Locate the cell with the specified text and output its [X, Y] center coordinate. 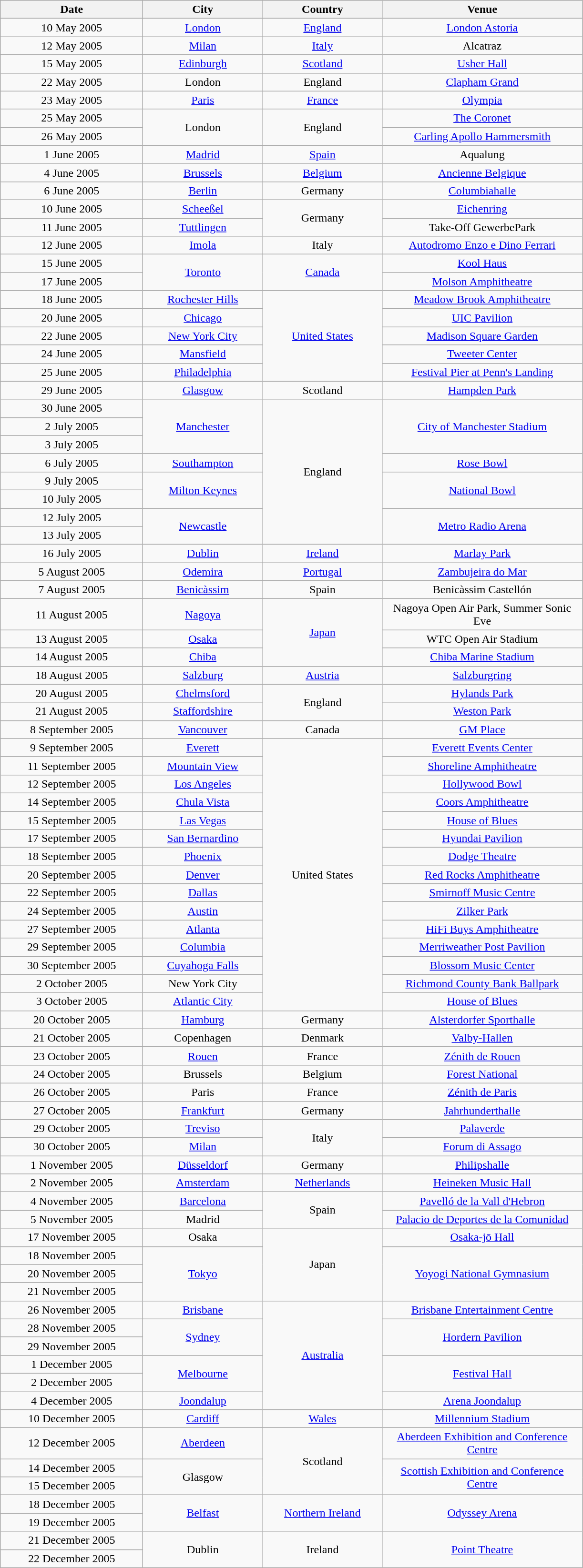
Philadelphia [203, 372]
Las Vegas [203, 820]
Usher Hall [482, 64]
27 September 2005 [72, 929]
Edinburgh [203, 64]
Festival Hall [482, 1373]
Madison Square Garden [482, 336]
Australia [322, 1355]
Blossom Music Center [482, 965]
1 June 2005 [72, 154]
9 July 2005 [72, 481]
Chula Vista [203, 802]
11 June 2005 [72, 227]
14 September 2005 [72, 802]
Cuyahoga Falls [203, 965]
26 May 2005 [72, 136]
Point Theatre [482, 1549]
Rouen [203, 1056]
Atlanta [203, 929]
2 July 2005 [72, 426]
14 August 2005 [72, 657]
22 September 2005 [72, 893]
24 October 2005 [72, 1074]
15 September 2005 [72, 820]
Dodge Theatre [482, 857]
Phoenix [203, 857]
Alsterdorfer Sporthalle [482, 1020]
Autodromo Enzo e Dino Ferrari [482, 245]
1 November 2005 [72, 1165]
Red Rocks Amphitheatre [482, 875]
21 August 2005 [72, 711]
17 September 2005 [72, 839]
Molson Amphitheatre [482, 282]
Copenhagen [203, 1038]
Mansfield [203, 354]
Mountain View [203, 766]
Alcatraz [482, 46]
8 September 2005 [72, 729]
Coors Amphitheatre [482, 802]
Southampton [203, 463]
Nagoya Open Air Park, Summer Sonic Eve [482, 615]
Eichenring [482, 209]
WTC Open Air Stadium [482, 639]
21 October 2005 [72, 1038]
26 November 2005 [72, 1310]
16 July 2005 [72, 554]
4 December 2005 [72, 1400]
Festival Pier at Penn's Landing [482, 372]
Zilker Park [482, 911]
Take-Off GewerbePark [482, 227]
Carling Apollo Hammersmith [482, 136]
Denmark [322, 1038]
Country [322, 10]
13 July 2005 [72, 536]
Los Angeles [203, 784]
Brisbane [203, 1310]
6 July 2005 [72, 463]
Portugal [322, 572]
Salzburg [203, 675]
23 May 2005 [72, 100]
24 September 2005 [72, 911]
Netherlands [322, 1183]
Hordern Pavilion [482, 1337]
Barcelona [203, 1201]
Merriweather Post Pavilion [482, 947]
Venue [482, 10]
Smirnoff Music Centre [482, 893]
20 November 2005 [72, 1274]
11 September 2005 [72, 766]
Forum di Assago [482, 1147]
Chiba [203, 657]
Zénith de Rouen [482, 1056]
29 September 2005 [72, 947]
Odyssey Arena [482, 1513]
18 September 2005 [72, 857]
Tweeter Center [482, 354]
Scottish Exhibition and Conference Centre [482, 1477]
Date [72, 10]
Milton Keynes [203, 490]
City [203, 10]
25 May 2005 [72, 118]
Staffordshire [203, 711]
Vancouver [203, 729]
Amsterdam [203, 1183]
Hyundai Pavilion [482, 839]
Northern Ireland [322, 1513]
10 July 2005 [72, 499]
15 June 2005 [72, 263]
21 December 2005 [72, 1540]
Weston Park [482, 711]
GM Place [482, 729]
Marlay Park [482, 554]
Olympia [482, 100]
Meadow Brook Amphitheatre [482, 300]
Everett Events Center [482, 748]
Chicago [203, 318]
Berlin [203, 191]
3 October 2005 [72, 1001]
15 May 2005 [72, 64]
2 October 2005 [72, 983]
4 June 2005 [72, 172]
Palacio de Deportes de la Comunidad [482, 1219]
Dallas [203, 893]
10 May 2005 [72, 28]
Düsseldorf [203, 1165]
2 December 2005 [72, 1382]
15 December 2005 [72, 1486]
17 November 2005 [72, 1237]
29 November 2005 [72, 1346]
Toronto [203, 273]
Millennium Stadium [482, 1419]
Hamburg [203, 1020]
Benicàssim [203, 590]
Aqualung [482, 154]
Chiba Marine Stadium [482, 657]
Wales [322, 1419]
City of Manchester Stadium [482, 426]
Forest National [482, 1074]
Rochester Hills [203, 300]
2 November 2005 [72, 1183]
12 June 2005 [72, 245]
17 June 2005 [72, 282]
6 June 2005 [72, 191]
26 October 2005 [72, 1092]
18 June 2005 [72, 300]
Austria [322, 675]
Zambujeira do Mar [482, 572]
Benicàssim Castellón [482, 590]
22 May 2005 [72, 82]
22 December 2005 [72, 1558]
20 October 2005 [72, 1020]
Hylands Park [482, 693]
Sydney [203, 1337]
Austin [203, 911]
30 June 2005 [72, 408]
24 June 2005 [72, 354]
Yoyogi National Gymnasium [482, 1274]
Manchester [203, 426]
29 October 2005 [72, 1129]
Clapham Grand [482, 82]
18 November 2005 [72, 1255]
23 October 2005 [72, 1056]
Pavelló de la Vall d'Hebron [482, 1201]
29 June 2005 [72, 390]
25 June 2005 [72, 372]
Shoreline Amphitheatre [482, 766]
Everett [203, 748]
Arena Joondalup [482, 1400]
Columbiahalle [482, 191]
Joondalup [203, 1400]
Brisbane Entertainment Centre [482, 1310]
Chelmsford [203, 693]
Jahrhunderthalle [482, 1111]
Scheeßel [203, 209]
Zénith de Paris [482, 1092]
Imola [203, 245]
Tuttlingen [203, 227]
Philipshalle [482, 1165]
1 December 2005 [72, 1364]
Rose Bowl [482, 463]
Frankfurt [203, 1111]
9 September 2005 [72, 748]
4 November 2005 [72, 1201]
San Bernardino [203, 839]
Osaka-jō Hall [482, 1237]
Odemira [203, 572]
UIC Pavilion [482, 318]
18 December 2005 [72, 1504]
Aberdeen Exhibition and Conference Centre [482, 1444]
12 December 2005 [72, 1444]
Atlantic City [203, 1001]
11 August 2005 [72, 615]
Hollywood Bowl [482, 784]
Valby-Hallen [482, 1038]
20 August 2005 [72, 693]
Belfast [203, 1513]
18 August 2005 [72, 675]
The Coronet [482, 118]
London Astoria [482, 28]
Cardiff [203, 1419]
12 July 2005 [72, 517]
27 October 2005 [72, 1111]
12 September 2005 [72, 784]
Heineken Music Hall [482, 1183]
14 December 2005 [72, 1468]
Treviso [203, 1129]
Tokyo [203, 1274]
12 May 2005 [72, 46]
5 November 2005 [72, 1219]
Hampden Park [482, 390]
Richmond County Bank Ballpark [482, 983]
20 June 2005 [72, 318]
Salzburgring [482, 675]
Palaverde [482, 1129]
Aberdeen [203, 1444]
30 September 2005 [72, 965]
10 June 2005 [72, 209]
10 December 2005 [72, 1419]
Melbourne [203, 1373]
7 August 2005 [72, 590]
21 November 2005 [72, 1292]
3 July 2005 [72, 445]
22 June 2005 [72, 336]
Nagoya [203, 615]
Columbia [203, 947]
30 October 2005 [72, 1147]
HiFi Buys Amphitheatre [482, 929]
Newcastle [203, 526]
National Bowl [482, 490]
Kool Haus [482, 263]
13 August 2005 [72, 639]
Ancienne Belgique [482, 172]
Metro Radio Arena [482, 526]
28 November 2005 [72, 1328]
Denver [203, 875]
19 December 2005 [72, 1522]
5 August 2005 [72, 572]
20 September 2005 [72, 875]
